Detect which cell encompasses the target text, then output its (x, y) center coordinate. 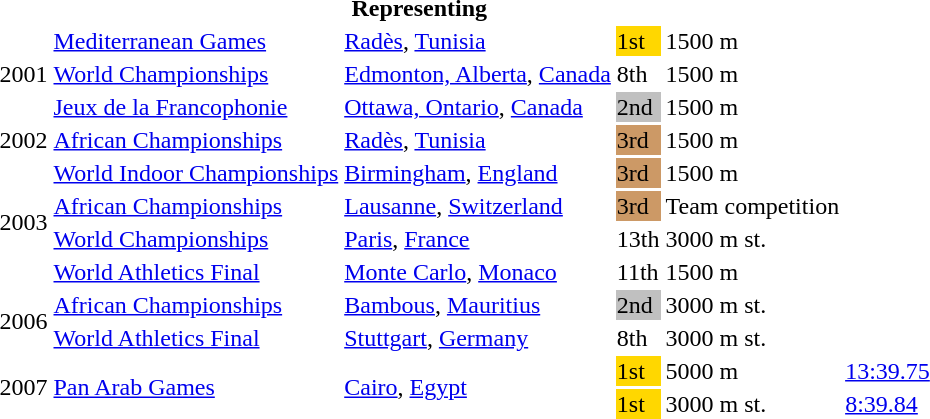
Edmonton, Alberta, Canada (478, 74)
Jeux de la Francophonie (196, 107)
Monte Carlo, Monaco (478, 272)
Bambous, Mauritius (478, 305)
Stuttgart, Germany (478, 338)
Pan Arab Games (196, 388)
Mediterranean Games (196, 41)
Paris, France (478, 239)
World Indoor Championships (196, 173)
13th (638, 239)
11th (638, 272)
Cairo, Egypt (478, 388)
5000 m (752, 371)
Lausanne, Switzerland (478, 206)
Birmingham, England (478, 173)
Team competition (752, 206)
Ottawa, Ontario, Canada (478, 107)
